Scan for the cell matching the given text and deliver its [x, y] coordinate at center. 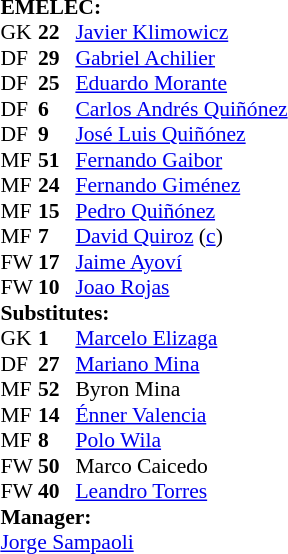
Substitutes: [144, 313]
Gabriel Achilier [181, 58]
Manager: [144, 517]
Fernando Giménez [181, 185]
15 [57, 211]
1 [57, 339]
Polo Wila [181, 441]
Fernando Gaibor [181, 160]
27 [57, 364]
Énner Valencia [181, 415]
7 [57, 237]
10 [57, 287]
17 [57, 262]
25 [57, 83]
8 [57, 441]
Joao Rojas [181, 287]
Eduardo Morante [181, 83]
6 [57, 109]
Leandro Torres [181, 491]
52 [57, 389]
Byron Mina [181, 389]
Carlos Andrés Quiñónez [181, 109]
50 [57, 466]
José Luis Quiñónez [181, 135]
Marcelo Elizaga [181, 339]
9 [57, 135]
David Quiroz (c) [181, 237]
29 [57, 58]
14 [57, 415]
Pedro Quiñónez [181, 211]
51 [57, 160]
Marco Caicedo [181, 466]
22 [57, 33]
40 [57, 491]
24 [57, 185]
Javier Klimowicz [181, 33]
Mariano Mina [181, 364]
Jaime Ayoví [181, 262]
